Provide the (X, Y) coordinate of the cell's center where the given text is located.  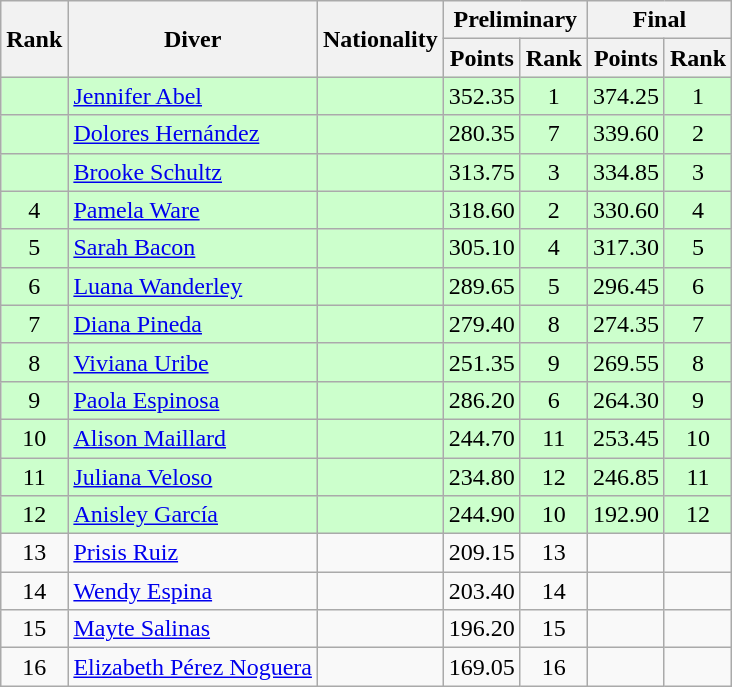
192.90 (626, 515)
Juliana Veloso (193, 477)
Diana Pineda (193, 324)
289.65 (482, 286)
274.35 (626, 324)
305.10 (482, 248)
286.20 (482, 400)
196.20 (482, 629)
Elizabeth Pérez Noguera (193, 667)
234.80 (482, 477)
Preliminary (515, 20)
264.30 (626, 400)
Pamela Ware (193, 210)
339.60 (626, 134)
279.40 (482, 324)
244.90 (482, 515)
169.05 (482, 667)
Dolores Hernández (193, 134)
Final (659, 20)
251.35 (482, 362)
318.60 (482, 210)
317.30 (626, 248)
Luana Wanderley (193, 286)
Sarah Bacon (193, 248)
374.25 (626, 96)
Brooke Schultz (193, 172)
330.60 (626, 210)
Mayte Salinas (193, 629)
Anisley García (193, 515)
313.75 (482, 172)
Paola Espinosa (193, 400)
269.55 (626, 362)
209.15 (482, 553)
203.40 (482, 591)
280.35 (482, 134)
Wendy Espina (193, 591)
Viviana Uribe (193, 362)
334.85 (626, 172)
Nationality (380, 39)
244.70 (482, 438)
Diver (193, 39)
Jennifer Abel (193, 96)
Prisis Ruiz (193, 553)
352.35 (482, 96)
246.85 (626, 477)
Alison Maillard (193, 438)
296.45 (626, 286)
253.45 (626, 438)
